Scan for the cell matching the given text and deliver its [x, y] coordinate at center. 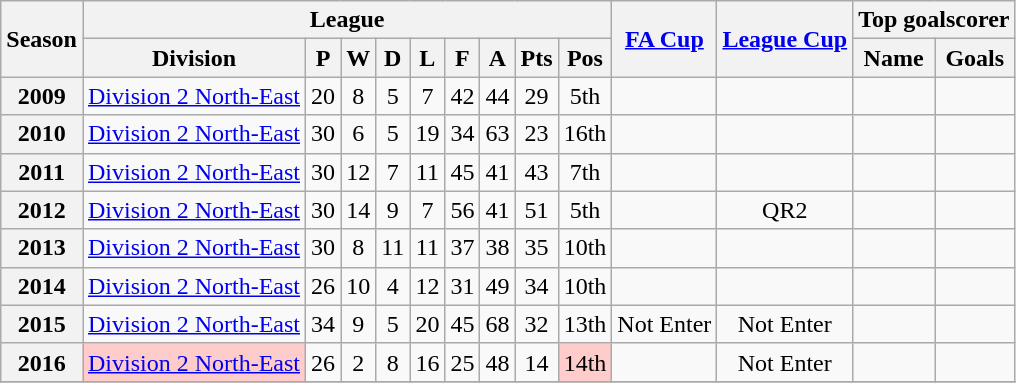
14th [585, 362]
19 [428, 134]
25 [462, 362]
16th [585, 134]
League Cup [785, 39]
P [324, 58]
6 [358, 134]
42 [462, 96]
4 [393, 286]
23 [536, 134]
2 [358, 362]
32 [536, 324]
Top goalscorer [934, 20]
Pos [585, 58]
FA Cup [664, 39]
48 [498, 362]
38 [498, 248]
2014 [42, 286]
10 [358, 286]
Pts [536, 58]
44 [498, 96]
68 [498, 324]
Goals [975, 58]
2015 [42, 324]
Season [42, 39]
Name [894, 58]
2010 [42, 134]
13th [585, 324]
31 [462, 286]
2012 [42, 210]
16 [428, 362]
2009 [42, 96]
2016 [42, 362]
43 [536, 172]
51 [536, 210]
2011 [42, 172]
W [358, 58]
QR2 [785, 210]
A [498, 58]
7th [585, 172]
29 [536, 96]
56 [462, 210]
D [393, 58]
63 [498, 134]
49 [498, 286]
League [346, 20]
35 [536, 248]
2013 [42, 248]
37 [462, 248]
Division [194, 58]
F [462, 58]
L [428, 58]
